Extract the (X, Y) coordinate from the center of the cell holding the provided text.  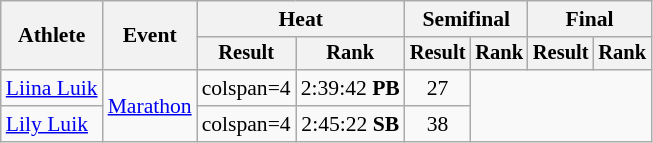
Lily Luik (52, 124)
Marathon (150, 106)
2:39:42 PB (350, 88)
27 (438, 88)
Heat (301, 19)
Athlete (52, 36)
Liina Luik (52, 88)
38 (438, 124)
Event (150, 36)
Semifinal (466, 19)
Final (590, 19)
2:45:22 SB (350, 124)
